Provide the (X, Y) coordinate of the cell's center where the given text is located.  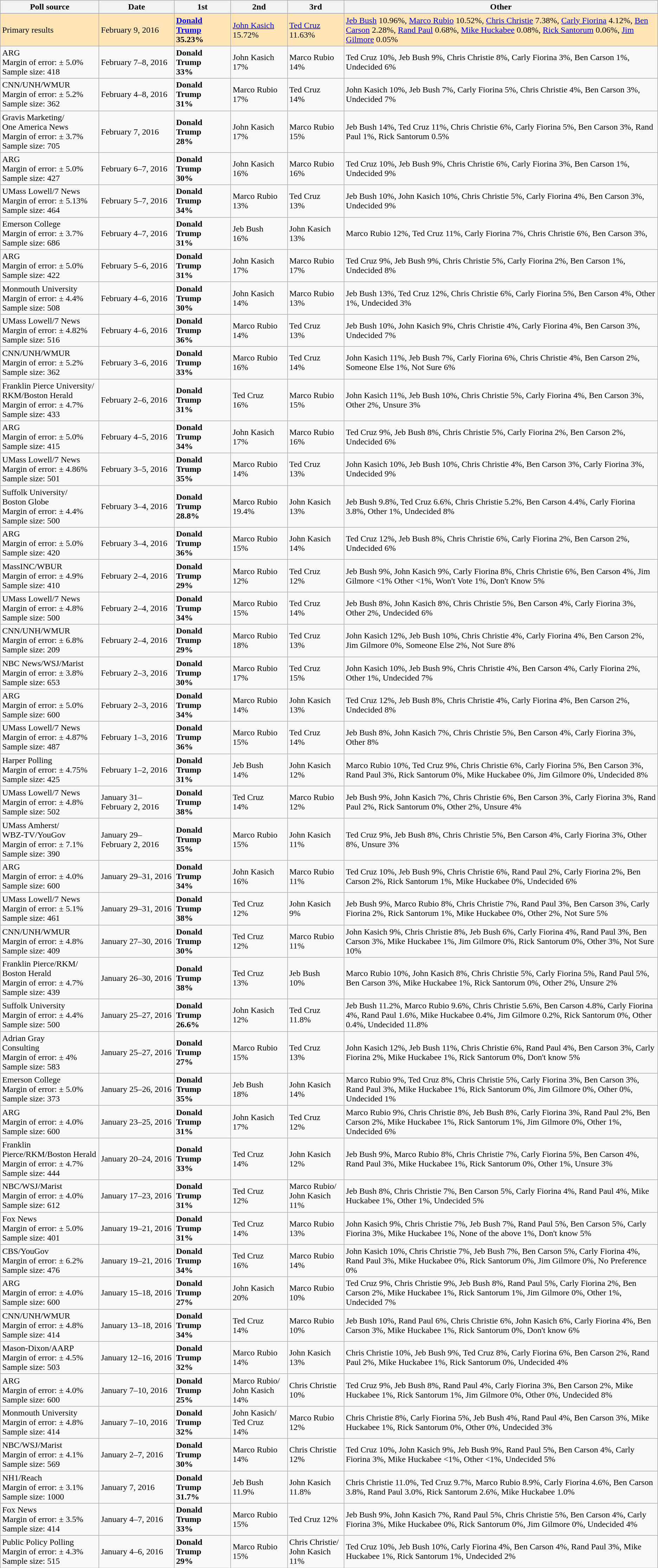
January 4–6, 2016 (137, 1552)
NBC/WSJ/MaristMargin of error: ± 4.0% Sample size: 612 (50, 1196)
Ted Cruz 10%, Jeb Bush 9%, Chris Christie 6%, Carly Fiorina 3%, Ben Carson 1%, Undecided 9% (501, 169)
Monmouth UniversityMargin of error: ± 4.4% Sample size: 508 (50, 298)
ARGMargin of error: ± 5.0% Sample size: 415 (50, 437)
Jeb Bush14% (259, 770)
Marco Rubio 12%, Ted Cruz 11%, Carly Fiorina 7%, Chris Christie 6%, Ben Carson 3%, (501, 233)
John Kasich 10%, Jeb Bush 9%, Chris Christie 4%, Ben Carson 4%, Carly Fiorina 2%, Other 1%, Undecided 7% (501, 673)
Chris Christie/John Kasich11% (316, 1552)
Jeb Bush 9%, John Kasich 9%, Carly Fiorina 8%, Chris Christie 6%, Ben Carson 4%, Jim Gilmore <1% Other <1%, Won't Vote 1%, Don't Know 5% (501, 576)
Fox NewsMargin of error: ± 3.5% Sample size: 414 (50, 1520)
January 12–16, 2016 (137, 1358)
January 23–25, 2016 (137, 1122)
Poll source (50, 7)
Jeb Bush 8%, Chris Christie 7%, Ben Carson 5%, Carly Fiorina 4%, Rand Paul 4%, Mike Huckabee 1%, Other 1%, Undecided 5% (501, 1196)
January 15–18, 2016 (137, 1293)
John Kasich 12%, Jeb Bush 11%, Chris Christie 6%, Rand Paul 4%, Ben Carson 3%, Carly Fiorina 2%, Mike Huckabee 1%, Rick Santorum 0%, Don't know 5% (501, 1053)
Jeb Bush 9.8%, Ted Cruz 6.6%, Chris Christie 5.2%, Ben Carson 4.4%, Carly Fiorina 3.8%, Other 1%, Undecided 8% (501, 507)
UMass Lowell/7 NewsMargin of error: ± 5.1% Sample size: 461 (50, 909)
February 9, 2016 (137, 30)
Ted Cruz 10%, John Kasich 9%, Jeb Bush 9%, Rand Paul 5%, Ben Carson 4%, Carly Fiorina 3%, Mike Huckabee <1%, Other <1%, Undecided 5% (501, 1455)
Ted Cruz 12% (316, 1520)
ARGMargin of error: ± 5.0% Sample size: 420 (50, 544)
Ted Cruz 9%, Jeb Bush 8%, Chris Christie 5%, Carly Fiorina 2%, Ben Carson 2%, Undecided 6% (501, 437)
February 1–2, 2016 (137, 770)
Donald Trump25% (202, 1390)
Marco Rubio 12% (316, 1422)
Jeb Bush 9%, John Kasich 7%, Chris Christie 6%, Ben Carson 3%, Carly Fiorina 3%, Rand Paul 2%, Rick Santorum 0%, Other 2%, Unsure 4% (501, 802)
Jeb Bush18% (259, 1089)
Franklin Pierce/RKM/Boston HeraldMargin of error: ± 4.7% Sample size: 439 (50, 978)
Chris Christie12% (316, 1455)
Fox NewsMargin of error: ± 5.0% Sample size: 401 (50, 1228)
Public Policy PollingMargin of error: ± 4.3% Sample size: 515 (50, 1552)
Chris Christie 11.0%, Ted Cruz 9.7%, Marco Rubio 8.9%, Carly Fiorina 4.6%, Ben Carson 3.8%, Rand Paul 3.0%, Rick Santorum 2.6%, Mike Huckabee 1.0% (501, 1487)
Jeb Bush 10%, Rand Paul 6%, Chris Christie 6%, John Kasich 6%, Carly Fiorina 4%, Ben Carson 3%, Mike Huckabee 1%, Rick Santorum 0%, Don't know 6% (501, 1325)
Jeb Bush 14%, Ted Cruz 11%, Chris Christie 6%, Carly Fiorina 5%, Ben Carson 3%, Rand Paul 1%, Rick Santorum 0.5% (501, 131)
UMass Lowell/7 NewsMargin of error: ± 5.13% Sample size: 464 (50, 201)
John Kasich 11.8% (316, 1487)
February 4–8, 2016 (137, 95)
UMass Amherst/WBZ-TV/YouGovMargin of error: ± 7.1% Sample size: 390 (50, 839)
1st (202, 7)
Ted Cruz 10%, Jeb Bush 10%, Carly Fiorina 4%, Ben Carson 4%, Rand Paul 3%, Mike Huckabee 1%, Rick Santorum 1%, Undecided 2% (501, 1552)
Jeb Bush 8%, John Kasich 7%, Chris Christie 5%, Ben Carson 4%, Carly Fiorina 3%, Other 8% (501, 737)
John Kasich20% (259, 1293)
February 4–7, 2016 (137, 233)
John Kasich 9%, Chris Christie 7%, Jeb Bush 7%, Rand Paul 5%, Ben Carson 5%, Carly Fiorina 3%, Mike Huckabee 1%, None of the above 1%, Don't know 5% (501, 1228)
Ted Cruz 12%, Jeb Bush 8%, Chris Christie 6%, Carly Fiorina 2%, Ben Carson 2%, Undecided 6% (501, 544)
January 17–23, 2016 (137, 1196)
CBS/YouGovMargin of error: ± 6.2% Sample size: 476 (50, 1261)
January 27–30, 2016 (137, 941)
February 2–6, 2016 (137, 400)
Ted Cruz15% (316, 673)
Other (501, 7)
February 6–7, 2016 (137, 169)
Ted Cruz11.8% (316, 1015)
Emerson CollegeMargin of error: ± 5.0% Sample size: 373 (50, 1089)
Emerson CollegeMargin of error: ± 3.7% Sample size: 686 (50, 233)
Mason-Dixon/AARPMargin of error: ± 4.5% Sample size: 503 (50, 1358)
January 26–30, 2016 (137, 978)
Chris Christie10% (316, 1390)
January 25–26, 2016 (137, 1089)
Monmouth UniversityMargin of error: ± 4.8% Sample size: 414 (50, 1422)
John Kasich11% (316, 839)
January 7, 2016 (137, 1487)
John Kasich/Ted Cruz14% (259, 1422)
NH1/ReachMargin of error: ± 3.1% Sample size: 1000 (50, 1487)
ARGMargin of error: ± 5.0% Sample size: 422 (50, 266)
UMass Lowell/7 NewsMargin of error: ± 4.86% Sample size: 501 (50, 469)
February 4–5, 2016 (137, 437)
Adrian GrayConsultingMargin of error: ± 4% Sample size: 583 (50, 1053)
UMass Lowell/7 NewsMargin of error: ± 4.87% Sample size: 487 (50, 737)
Donald Trump28% (202, 131)
January 31–February 2, 2016 (137, 802)
Jeb Bush11.9% (259, 1487)
February 5–7, 2016 (137, 201)
Ted Cruz11.63% (316, 30)
Donald Trump28.8% (202, 507)
Marco Rubio19.4% (259, 507)
John Kasich 10%, Jeb Bush 7%, Carly Fiorina 5%, Chris Christie 4%, Ben Carson 3%, Undecided 7% (501, 95)
ARGMargin of error: ± 5.0% Sample size: 600 (50, 705)
2nd (259, 7)
February 5–6, 2016 (137, 266)
John Kasich 12%, Jeb Bush 10%, Chris Christie 4%, Carly Fiorina 4%, Ben Carson 2%, Jim Gilmore 0%, Someone Else 2%, Not Sure 8% (501, 640)
January 2–7, 2016 (137, 1455)
January 20–24, 2016 (137, 1159)
UMass Lowell/7 NewsMargin of error: ± 4.82% Sample size: 516 (50, 330)
Chris Christie 10%, Jeb Bush 9%, Ted Cruz 8%, Carly Fiorina 6%, Ben Carson 2%, Rand Paul 2%, Mike Huckabee 1%, Rick Santorum 0%, Undecided 4% (501, 1358)
Ted Cruz 10%, Jeb Bush 9%, Chris Christie 6%, Rand Paul 2%, Carly Fiorina 2%, Ben Carson 2%, Rick Santorum 1%, Mike Huckabee 0%, Undecided 6% (501, 876)
Donald Trump35.23% (202, 30)
Franklin Pierce University/RKM/Boston HeraldMargin of error: ± 4.7% Sample size: 433 (50, 400)
CNN/UNH/WMURMargin of error: ± 4.8% Sample size: 414 (50, 1325)
ARGMargin of error: ± 5.0% Sample size: 418 (50, 62)
Chris Christie 8%, Carly Fiorina 5%, Jeb Bush 4%, Rand Paul 4%, Ben Carson 3%, Mike Huckabee 1%, Rick Santorum 0%, Other 0%, Undecided 3% (501, 1422)
MassINC/WBURMargin of error: ± 4.9% Sample size: 410 (50, 576)
3rd (316, 7)
John Kasich9% (316, 909)
John Kasich 10%, Jeb Bush 10%, Chris Christie 4%, Ben Carson 3%, Carly Fiorina 3%, Undecided 9% (501, 469)
January 13–18, 2016 (137, 1325)
Marco Rubio/John Kasich14% (259, 1390)
Ted Cruz 9%, Jeb Bush 8%, Rand Paul 4%, Carly Fiorina 3%, Ben Carson 2%, Mike Huckabee 1%, Rick Santorum 1%, Jim Gilmore 0%, Other 0%, Undecided 8% (501, 1390)
Ted Cruz 10%, Jeb Bush 9%, Chris Christie 8%, Carly Fiorina 3%, Ben Carson 1%, Undecided 6% (501, 62)
John Kasich15.72% (259, 30)
Jeb Bush10% (316, 978)
Ted Cruz 9%, Jeb Bush 8%, Chris Christie 5%, Ben Carson 4%, Carly Fiorina 3%, Other 8%, Unsure 3% (501, 839)
Jeb Bush 10%, John Kasich 10%, Chris Christie 5%, Carly Fiorina 4%, Ben Carson 3%, Undecided 9% (501, 201)
Jeb Bush 8%, John Kasich 8%, Chris Christie 5%, Ben Carson 4%, Carly Fiorina 3%, Other 2%, Undecided 6% (501, 608)
Gravis Marketing/One America NewsMargin of error: ± 3.7% Sample size: 705 (50, 131)
Ted Cruz 9%, Jeb Bush 9%, Chris Christie 5%, Carly Fiorina 2%, Ben Carson 1%, Undecided 8% (501, 266)
February 3–5, 2016 (137, 469)
Donald Trump31.7% (202, 1487)
CNN/UNH/WMURMargin of error: ± 6.8% Sample size: 209 (50, 640)
Ted Cruz 12%, Jeb Bush 8%, Chris Christie 4%, Carly Fiorina 4%, Ben Carson 2%, Undecided 8% (501, 705)
Date (137, 7)
Jeb Bush16% (259, 233)
Marco Rubio18% (259, 640)
Harper PollingMargin of error: ± 4.75% Sample size: 425 (50, 770)
February 1–3, 2016 (137, 737)
January 4–7, 2016 (137, 1520)
Primary results (50, 30)
January 29–February 2, 2016 (137, 839)
Marco Rubio 14% (316, 1261)
NBC/WSJ/MaristMargin of error: ± 4.1% Sample size: 569 (50, 1455)
Donald Trump26.6% (202, 1015)
NBC News/WSJ/MaristMargin of error: ± 3.8% Sample size: 653 (50, 673)
Jeb Bush 10%, John Kasich 9%, Chris Christie 4%, Carly Fiorina 4%, Ben Carson 3%, Undecided 7% (501, 330)
ARGMargin of error: ± 5.0% Sample size: 427 (50, 169)
Suffolk UniversityMargin of error: ± 4.4% Sample size: 500 (50, 1015)
Franklin Pierce/RKM/Boston HeraldMargin of error: ± 4.7% Sample size: 444 (50, 1159)
February 3–6, 2016 (137, 363)
John Kasich 11%, Jeb Bush 10%, Chris Christie 5%, Carly Fiorina 4%, Ben Carson 3%, Other 2%, Unsure 3% (501, 400)
February 7–8, 2016 (137, 62)
Jeb Bush 13%, Ted Cruz 12%, Chris Christie 6%, Carly Fiorina 5%, Ben Carson 4%, Other 1%, Undecided 3% (501, 298)
Marco Rubio/John Kasich11% (316, 1196)
UMass Lowell/7 NewsMargin of error: ± 4.8% Sample size: 502 (50, 802)
Suffolk University/Boston GlobeMargin of error: ± 4.4% Sample size: 500 (50, 507)
February 7, 2016 (137, 131)
John Kasich 11%, Jeb Bush 7%, Carly Fiorina 6%, Chris Christie 4%, Ben Carson 2%, Someone Else 1%, Not Sure 6% (501, 363)
UMass Lowell/7 NewsMargin of error: ± 4.8% Sample size: 500 (50, 608)
CNN/UNH/WMURMargin of error: ± 4.8% Sample size: 409 (50, 941)
